Identify which cell holds the provided text, then report its [x, y] central coordinate. 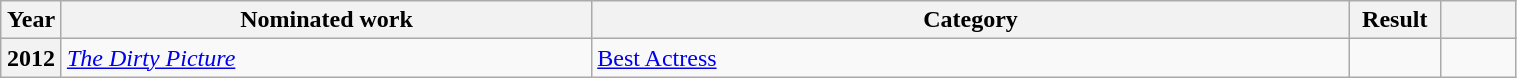
Best Actress [971, 58]
Year [32, 20]
Category [971, 20]
The Dirty Picture [326, 58]
Nominated work [326, 20]
2012 [32, 58]
Result [1394, 20]
